Identify which cell holds the provided text, then report its (X, Y) central coordinate. 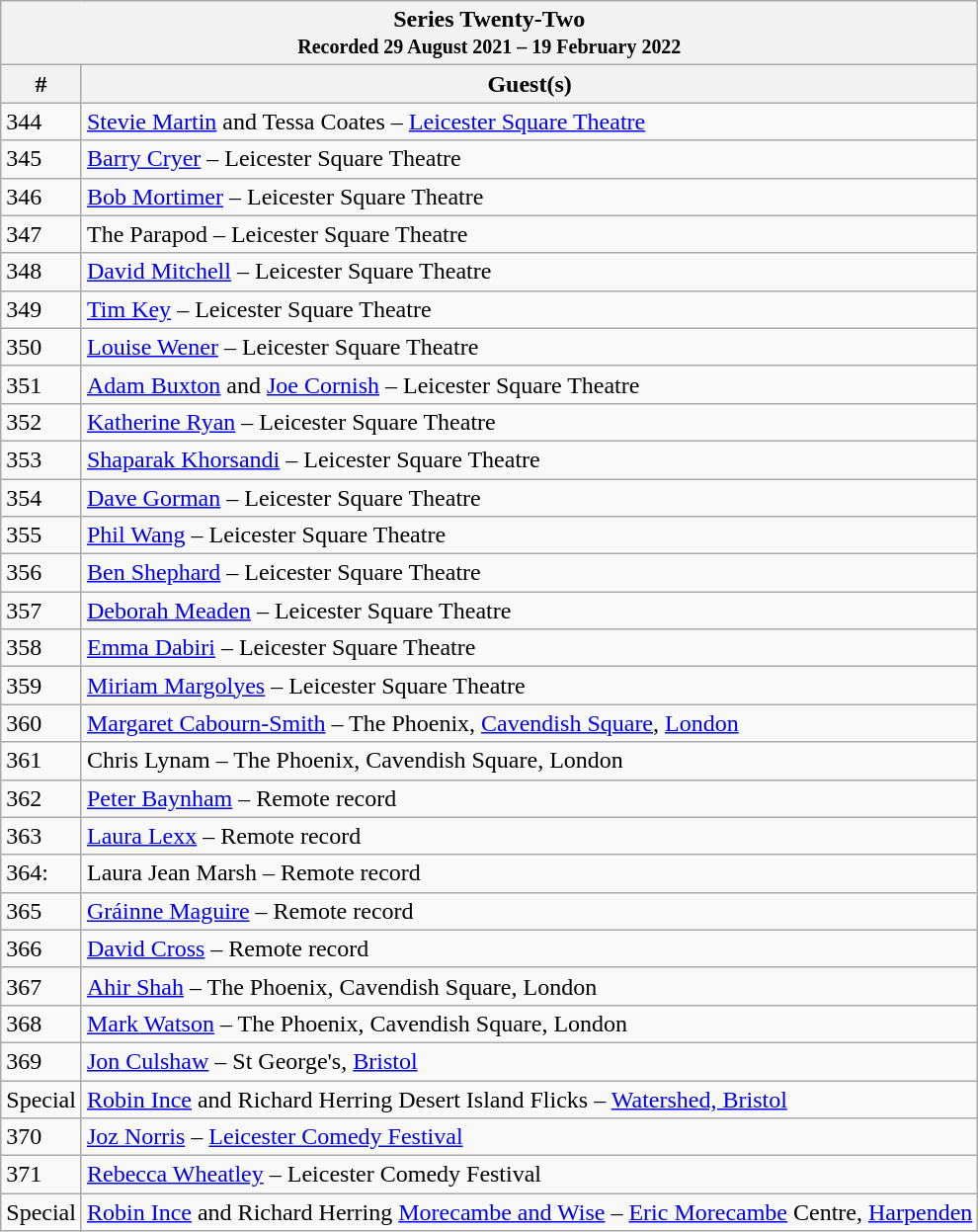
346 (41, 197)
Rebecca Wheatley – Leicester Comedy Festival (530, 1175)
351 (41, 384)
353 (41, 459)
360 (41, 723)
Louise Wener – Leicester Square Theatre (530, 347)
Margaret Cabourn-Smith – The Phoenix, Cavendish Square, London (530, 723)
Jon Culshaw – St George's, Bristol (530, 1061)
Emma Dabiri – Leicester Square Theatre (530, 648)
347 (41, 234)
Shaparak Khorsandi – Leicester Square Theatre (530, 459)
344 (41, 122)
Dave Gorman – Leicester Square Theatre (530, 497)
356 (41, 573)
Peter Baynham – Remote record (530, 798)
363 (41, 836)
Ben Shephard – Leicester Square Theatre (530, 573)
365 (41, 911)
368 (41, 1024)
366 (41, 948)
354 (41, 497)
# (41, 84)
364: (41, 873)
Miriam Margolyes – Leicester Square Theatre (530, 686)
345 (41, 159)
355 (41, 535)
Deborah Meaden – Leicester Square Theatre (530, 611)
Robin Ince and Richard Herring Desert Island Flicks – Watershed, Bristol (530, 1100)
357 (41, 611)
Ahir Shah – The Phoenix, Cavendish Square, London (530, 986)
Gráinne Maguire – Remote record (530, 911)
Tim Key – Leicester Square Theatre (530, 309)
369 (41, 1061)
348 (41, 272)
Robin Ince and Richard Herring Morecambe and Wise – Eric Morecambe Centre, Harpenden (530, 1212)
David Cross – Remote record (530, 948)
Barry Cryer – Leicester Square Theatre (530, 159)
359 (41, 686)
371 (41, 1175)
The Parapod – Leicester Square Theatre (530, 234)
Stevie Martin and Tessa Coates – Leicester Square Theatre (530, 122)
Katherine Ryan – Leicester Square Theatre (530, 422)
367 (41, 986)
352 (41, 422)
Laura Jean Marsh – Remote record (530, 873)
362 (41, 798)
Chris Lynam – The Phoenix, Cavendish Square, London (530, 761)
370 (41, 1137)
David Mitchell – Leicester Square Theatre (530, 272)
358 (41, 648)
Guest(s) (530, 84)
Bob Mortimer – Leicester Square Theatre (530, 197)
Mark Watson – The Phoenix, Cavendish Square, London (530, 1024)
Phil Wang – Leicester Square Theatre (530, 535)
350 (41, 347)
Adam Buxton and Joe Cornish – Leicester Square Theatre (530, 384)
361 (41, 761)
Laura Lexx – Remote record (530, 836)
349 (41, 309)
Series Twenty-TwoRecorded 29 August 2021 – 19 February 2022 (490, 34)
Joz Norris – Leicester Comedy Festival (530, 1137)
